Find where the given text appears and provide that cell's center as [X, Y] coordinate. 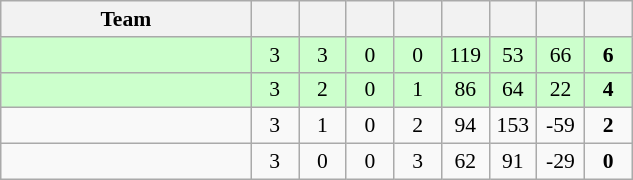
94 [465, 126]
153 [513, 126]
-29 [561, 162]
53 [513, 55]
62 [465, 162]
66 [561, 55]
119 [465, 55]
6 [608, 55]
64 [513, 90]
4 [608, 90]
86 [465, 90]
-59 [561, 126]
22 [561, 90]
Team [126, 19]
91 [513, 162]
